Output the (X, Y) coordinate of the center of the cell containing the given text.  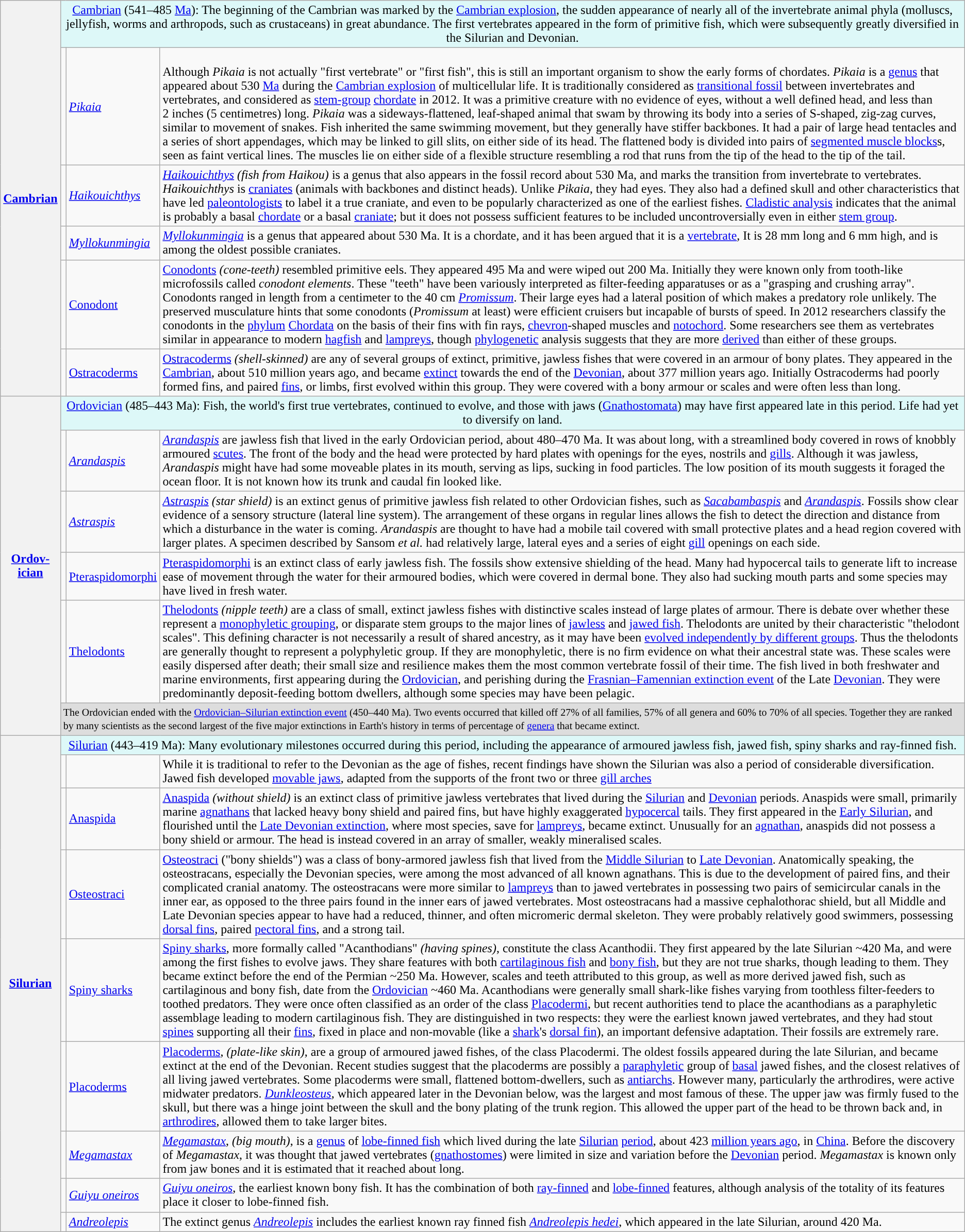
Ordov-ician (30, 566)
Cambrian (30, 198)
Myllokunmingia (113, 243)
Spiny sharks (113, 990)
Ostracoderms (113, 373)
Megamastax (113, 1155)
Haikouichthys (113, 196)
Anaspida (113, 819)
The extinct genus Andreolepis includes the earliest known ray finned fish Andreolepis hedei, which appeared in the late Silurian, around 420 Ma. (562, 1222)
Pikaia (113, 106)
Arandaspis (113, 461)
Conodont (113, 304)
Andreolepis (113, 1222)
Pteraspidomorphi (113, 576)
Astraspis (113, 521)
Placoderms (113, 1086)
Silurian (30, 983)
Osteostraci (113, 895)
Guiyu oneiros (113, 1195)
Thelodonts (113, 651)
